Locate the cell with the specified text and output its (X, Y) center coordinate. 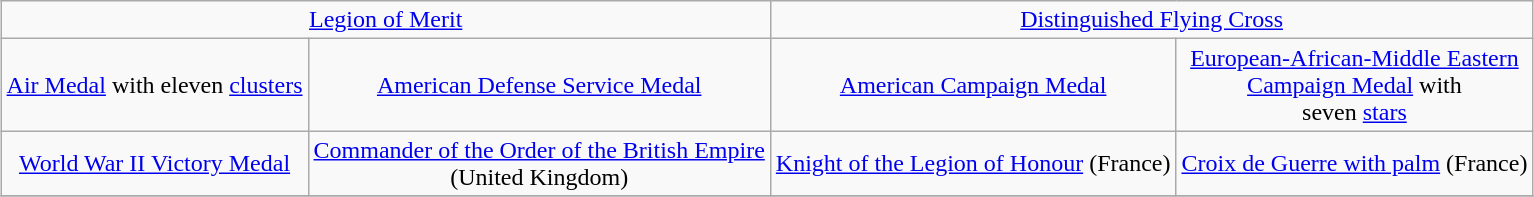
Knight of the Legion of Honour (France) (973, 164)
American Defense Service Medal (539, 85)
American Campaign Medal (973, 85)
Legion of Merit (386, 20)
European-African-Middle EasternCampaign Medal with seven stars (1354, 85)
Distinguished Flying Cross (1152, 20)
Air Medal with eleven clusters (154, 85)
Commander of the Order of the British Empire(United Kingdom) (539, 164)
World War II Victory Medal (154, 164)
Croix de Guerre with palm (France) (1354, 164)
